Find where the given text appears and provide that cell's center as [x, y] coordinate. 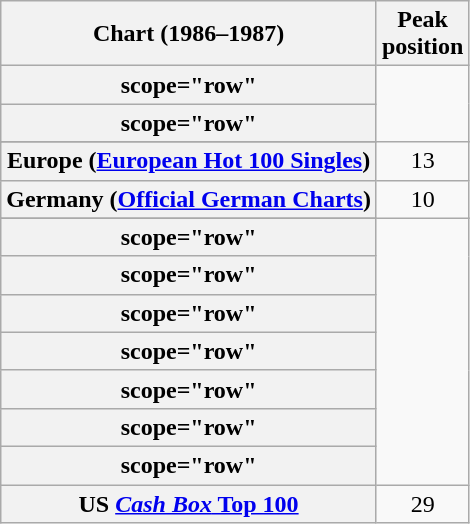
13 [422, 161]
Chart (1986–1987) [189, 34]
US Cash Box Top 100 [189, 503]
29 [422, 503]
Europe (European Hot 100 Singles) [189, 161]
10 [422, 199]
Germany (Official German Charts) [189, 199]
Peakposition [422, 34]
